Return [x, y] of the center of cell containing provided text 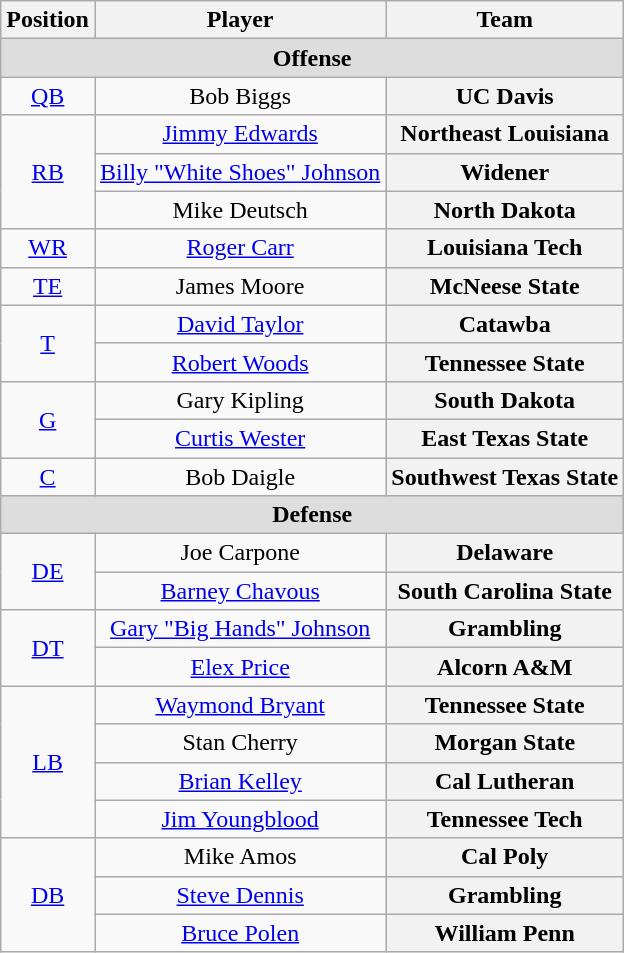
Alcorn A&M [505, 667]
UC Davis [505, 96]
Mike Amos [240, 857]
Barney Chavous [240, 591]
William Penn [505, 933]
Widener [505, 172]
C [48, 477]
Catawba [505, 324]
DE [48, 572]
East Texas State [505, 438]
Offense [312, 58]
Roger Carr [240, 248]
Team [505, 20]
Defense [312, 515]
Robert Woods [240, 362]
Bob Daigle [240, 477]
Louisiana Tech [505, 248]
DT [48, 648]
LB [48, 762]
Gary Kipling [240, 400]
G [48, 419]
Delaware [505, 553]
Brian Kelley [240, 781]
James Moore [240, 286]
Morgan State [505, 743]
Bruce Polen [240, 933]
Stan Cherry [240, 743]
QB [48, 96]
South Dakota [505, 400]
Mike Deutsch [240, 210]
Jimmy Edwards [240, 134]
Curtis Wester [240, 438]
Waymond Bryant [240, 705]
TE [48, 286]
Player [240, 20]
McNeese State [505, 286]
Southwest Texas State [505, 477]
David Taylor [240, 324]
DB [48, 895]
Gary "Big Hands" Johnson [240, 629]
North Dakota [505, 210]
Joe Carpone [240, 553]
Tennessee Tech [505, 819]
T [48, 343]
Elex Price [240, 667]
Jim Youngblood [240, 819]
WR [48, 248]
RB [48, 172]
Billy "White Shoes" Johnson [240, 172]
Cal Poly [505, 857]
South Carolina State [505, 591]
Bob Biggs [240, 96]
Steve Dennis [240, 895]
Northeast Louisiana [505, 134]
Position [48, 20]
Cal Lutheran [505, 781]
